Return the [X, Y] coordinate for the center point of the cell that contains the specified text.  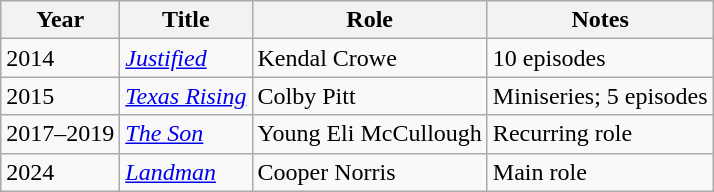
Title [186, 20]
The Son [186, 134]
10 episodes [600, 58]
Year [60, 20]
Young Eli McCullough [370, 134]
2014 [60, 58]
Colby Pitt [370, 96]
Kendal Crowe [370, 58]
2017–2019 [60, 134]
Landman [186, 172]
Role [370, 20]
Justified [186, 58]
Texas Rising [186, 96]
Recurring role [600, 134]
Notes [600, 20]
Miniseries; 5 episodes [600, 96]
2024 [60, 172]
2015 [60, 96]
Main role [600, 172]
Cooper Norris [370, 172]
